Return the (X, Y) coordinate for the center point of the cell that contains the specified text.  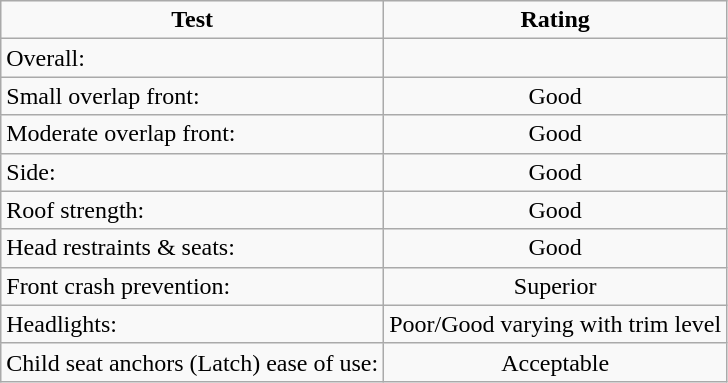
Superior (556, 286)
Rating (556, 20)
Small overlap front: (192, 96)
Overall: (192, 58)
Poor/Good varying with trim level (556, 324)
Test (192, 20)
Roof strength: (192, 210)
Moderate overlap front: (192, 134)
Child seat anchors (Latch) ease of use: (192, 362)
Headlights: (192, 324)
Head restraints & seats: (192, 248)
Side: (192, 172)
Acceptable (556, 362)
Front crash prevention: (192, 286)
